Detect which cell encompasses the target text, then output its (x, y) center coordinate. 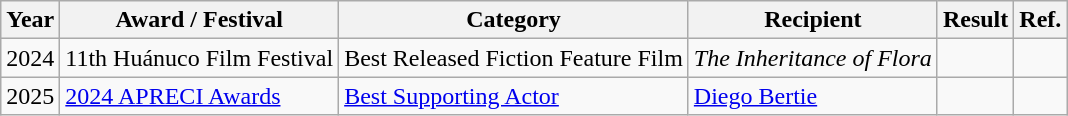
2024 (30, 58)
Year (30, 20)
Result (975, 20)
The Inheritance of Flora (812, 58)
11th Huánuco Film Festival (200, 58)
Diego Bertie (812, 96)
Best Supporting Actor (514, 96)
Category (514, 20)
Best Released Fiction Feature Film (514, 58)
2025 (30, 96)
Recipient (812, 20)
Ref. (1040, 20)
Award / Festival (200, 20)
2024 APRECI Awards (200, 96)
